For the text-containing cell, return its midpoint in [x, y] coordinate format. 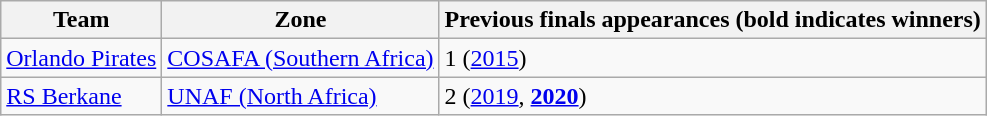
UNAF (North Africa) [300, 96]
RS Berkane [82, 96]
2 (2019, 2020) [712, 96]
Team [82, 20]
Previous finals appearances (bold indicates winners) [712, 20]
COSAFA (Southern Africa) [300, 58]
Orlando Pirates [82, 58]
Zone [300, 20]
1 (2015) [712, 58]
